From the cell containing the given text, extract its center point as (x, y) coordinate. 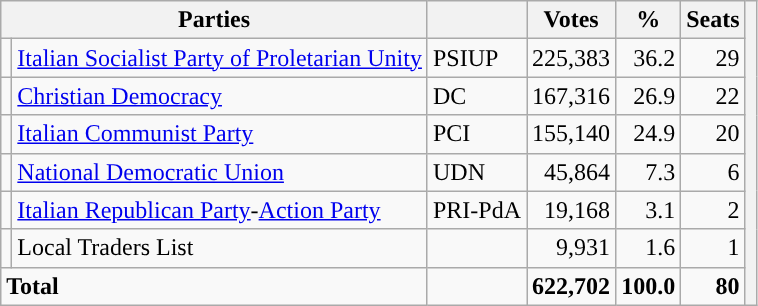
6 (713, 172)
Seats (713, 20)
Total (214, 286)
Local Traders List (220, 248)
% (648, 20)
155,140 (572, 134)
24.9 (648, 134)
Italian Republican Party-Action Party (220, 210)
80 (713, 286)
2 (713, 210)
7.3 (648, 172)
Votes (572, 20)
225,383 (572, 58)
PCI (476, 134)
622,702 (572, 286)
National Democratic Union (220, 172)
1 (713, 248)
36.2 (648, 58)
22 (713, 96)
UDN (476, 172)
3.1 (648, 210)
DC (476, 96)
Parties (214, 20)
Italian Communist Party (220, 134)
Christian Democracy (220, 96)
20 (713, 134)
29 (713, 58)
1.6 (648, 248)
PRI-PdA (476, 210)
26.9 (648, 96)
Italian Socialist Party of Proletarian Unity (220, 58)
45,864 (572, 172)
PSIUP (476, 58)
167,316 (572, 96)
19,168 (572, 210)
9,931 (572, 248)
100.0 (648, 286)
